Locate the cell with the specified text and output its (x, y) center coordinate. 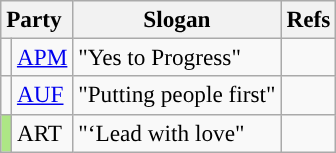
Refs (308, 19)
ART (42, 133)
APM (42, 57)
Slogan (177, 19)
"Putting people first" (177, 95)
AUF (42, 95)
"Yes to Progress" (177, 57)
"‘Lead with love" (177, 133)
Party (37, 19)
